Provide the [X, Y] coordinate of the cell's center where the given text is located.  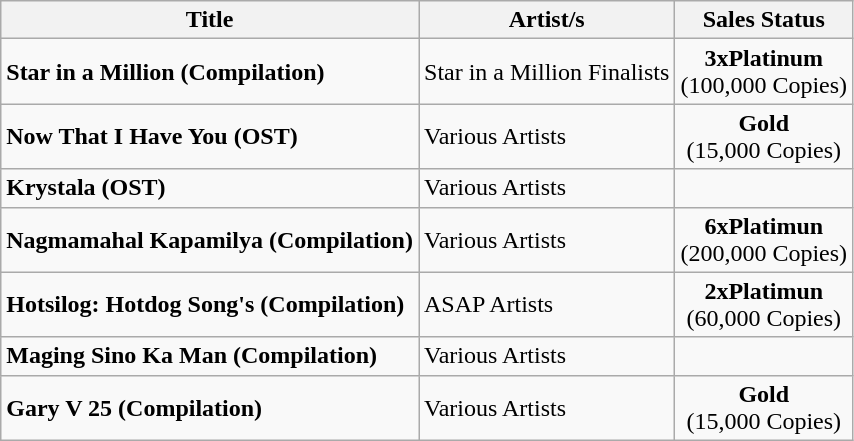
Star in a Million (Compilation) [210, 72]
Star in a Million Finalists [546, 72]
2xPlatimun (60,000 Copies) [764, 304]
Maging Sino Ka Man (Compilation) [210, 356]
Sales Status [764, 20]
ASAP Artists [546, 304]
Title [210, 20]
Nagmamahal Kapamilya (Compilation) [210, 240]
Krystala (OST) [210, 188]
3xPlatinum (100,000 Copies) [764, 72]
6xPlatimun (200,000 Copies) [764, 240]
Artist/s [546, 20]
Gary V 25 (Compilation) [210, 408]
Now That I Have You (OST) [210, 136]
Hotsilog: Hotdog Song's (Compilation) [210, 304]
